Return (x, y) of the center of cell containing provided text 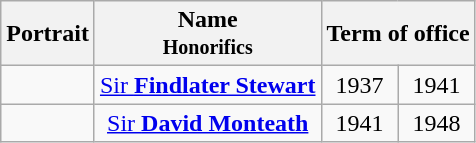
1948 (436, 123)
1937 (360, 85)
Sir David Monteath (208, 123)
Term of office (398, 34)
NameHonorifics (208, 34)
Portrait (48, 34)
Sir Findlater Stewart (208, 85)
